Determine the [X, Y] coordinate at the center of the cell enclosing the given text.  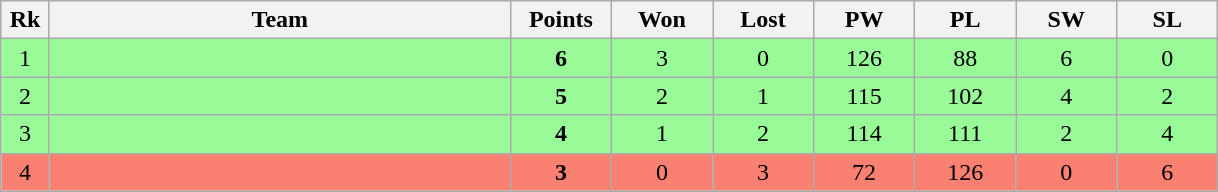
PW [864, 20]
Won [662, 20]
5 [560, 96]
Points [560, 20]
SW [1066, 20]
115 [864, 96]
PL [966, 20]
72 [864, 172]
SL [1168, 20]
Rk [26, 20]
88 [966, 58]
114 [864, 134]
Team [280, 20]
102 [966, 96]
111 [966, 134]
Lost [762, 20]
